For the text-containing cell, return its midpoint in [x, y] coordinate format. 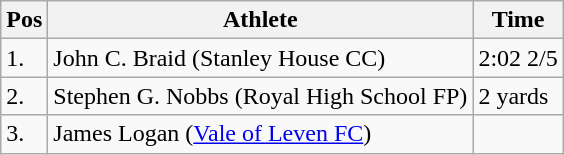
2. [24, 96]
John C. Braid (Stanley House CC) [260, 58]
2:02 2/5 [518, 58]
Time [518, 20]
Pos [24, 20]
Stephen G. Nobbs (Royal High School FP) [260, 96]
James Logan (Vale of Leven FC) [260, 134]
3. [24, 134]
2 yards [518, 96]
Athlete [260, 20]
1. [24, 58]
